Capture the cell that displays the provided text and extract its [X, Y] central coordinate. 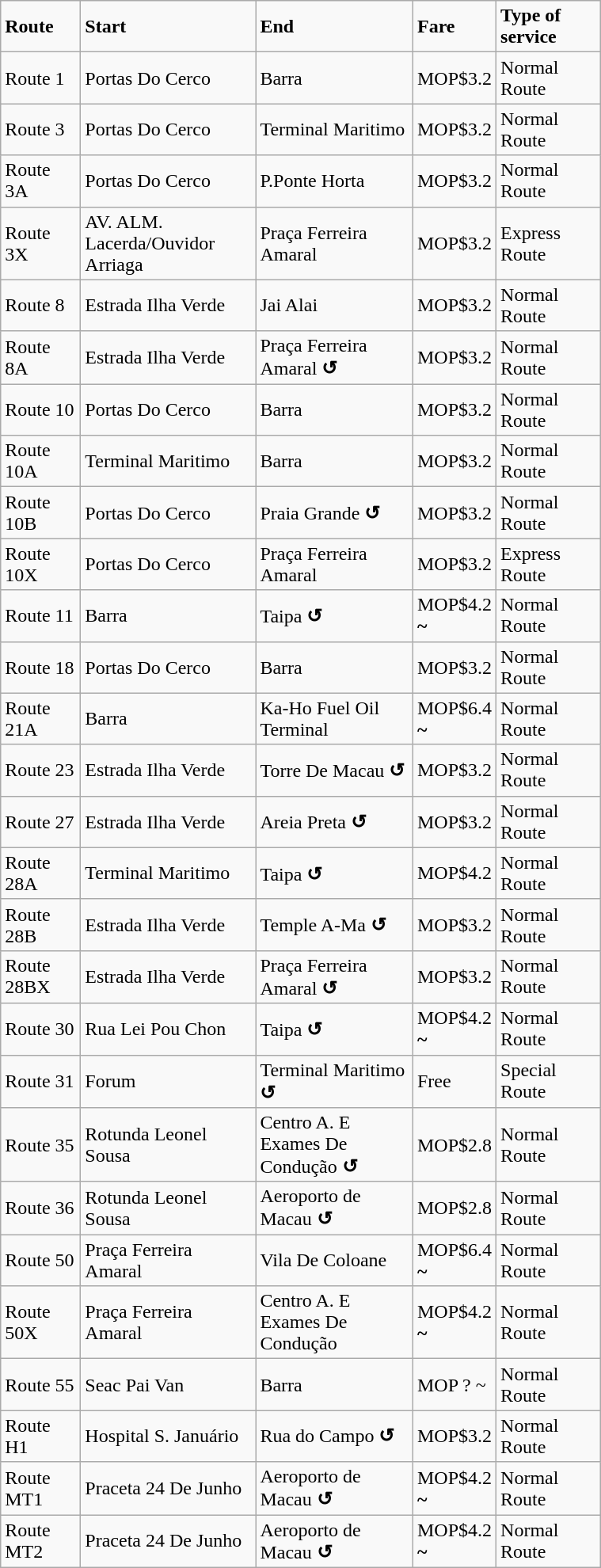
Route H1 [41, 1437]
Route 50 [41, 1261]
AV. ALM. Lacerda/Ouvidor Arriaga [168, 243]
Rua do Campo ↺ [334, 1437]
MOP ? ~ [455, 1384]
Vila De Coloane [334, 1261]
Praia Grande ↺ [334, 513]
Route 35 [41, 1145]
Route 10X [41, 564]
Route 50X [41, 1323]
Route 10A [41, 461]
Route 55 [41, 1384]
Route [41, 27]
Route 10B [41, 513]
Route 18 [41, 667]
Seac Pai Van [168, 1384]
Route 3 [41, 130]
Route 3A [41, 181]
Temple A-Ma ↺ [334, 925]
Type of service [548, 27]
Ka-Ho Fuel Oil Terminal [334, 719]
Hospital S. Januário [168, 1437]
Centro A. E Exames De Condução [334, 1323]
Start [168, 27]
Route 23 [41, 770]
MOP$4.2 [455, 873]
Centro A. E Exames De Condução ↺ [334, 1145]
Route 8A [41, 358]
End [334, 27]
Route 1 [41, 78]
Route 21A [41, 719]
Route 36 [41, 1208]
Forum [168, 1082]
Route 8 [41, 306]
Route 10 [41, 410]
Route 28A [41, 873]
Route 11 [41, 616]
Route 27 [41, 822]
Jai Alai [334, 306]
Torre De Macau ↺ [334, 770]
P.Ponte Horta [334, 181]
Free [455, 1082]
Areia Preta ↺ [334, 822]
Fare [455, 27]
Route 28B [41, 925]
Route MT2 [41, 1541]
Route 3X [41, 243]
Route 28BX [41, 977]
Rua Lei Pou Chon [168, 1029]
Special Route [548, 1082]
Route 30 [41, 1029]
Route 31 [41, 1082]
Route MT1 [41, 1489]
Terminal Maritimo ↺ [334, 1082]
